Determine the [X, Y] coordinate at the center of the cell enclosing the given text.  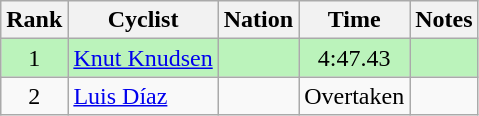
1 [34, 58]
Luis Díaz [143, 96]
Nation [258, 20]
Knut Knudsen [143, 58]
Overtaken [354, 96]
Cyclist [143, 20]
4:47.43 [354, 58]
Time [354, 20]
Rank [34, 20]
Notes [444, 20]
2 [34, 96]
